Provide the [X, Y] coordinate of the cell's center where the given text is located.  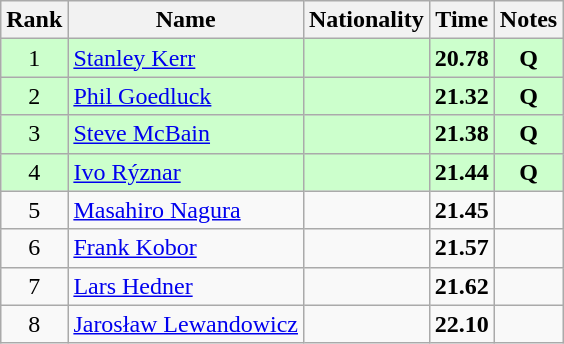
7 [34, 286]
2 [34, 96]
Jarosław Lewandowicz [186, 324]
Nationality [366, 20]
21.62 [462, 286]
Time [462, 20]
8 [34, 324]
3 [34, 134]
21.45 [462, 210]
21.38 [462, 134]
5 [34, 210]
Frank Kobor [186, 248]
Name [186, 20]
21.57 [462, 248]
22.10 [462, 324]
4 [34, 172]
6 [34, 248]
21.32 [462, 96]
Rank [34, 20]
Ivo Rýznar [186, 172]
Masahiro Nagura [186, 210]
Stanley Kerr [186, 58]
21.44 [462, 172]
Notes [528, 20]
Lars Hedner [186, 286]
1 [34, 58]
Steve McBain [186, 134]
20.78 [462, 58]
Phil Goedluck [186, 96]
